Search for the cell housing the specified text and yield its (x, y) center coordinate. 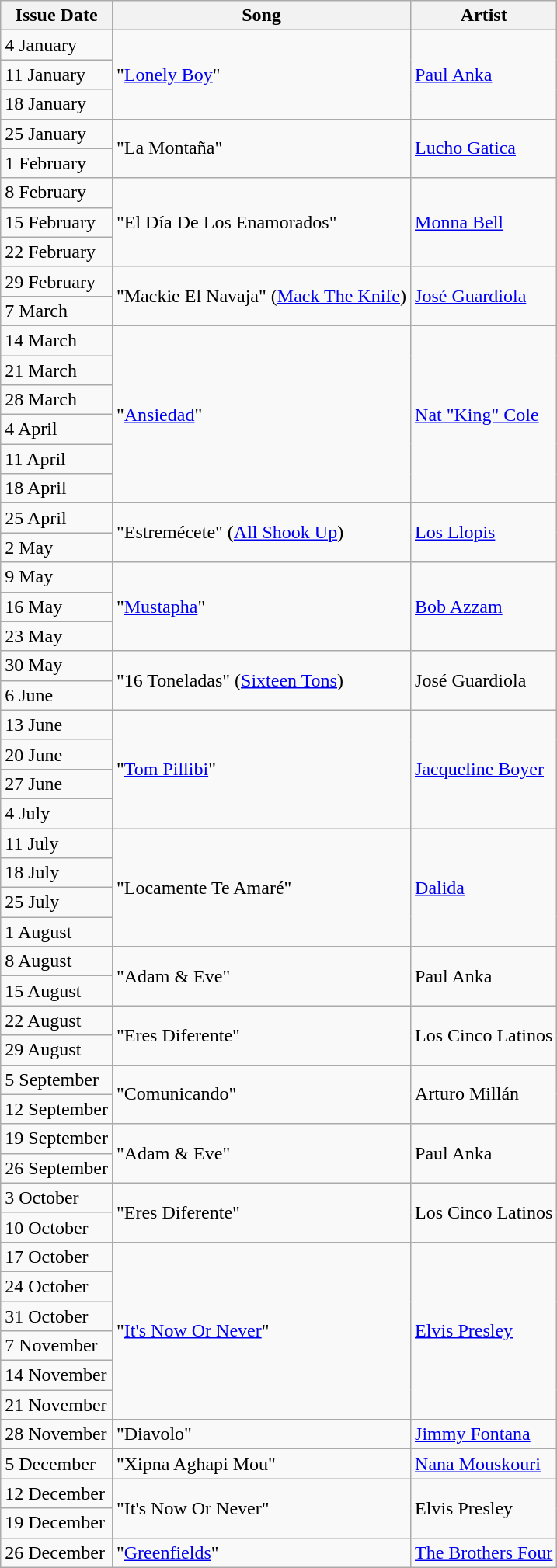
14 March (57, 340)
Issue Date (57, 16)
4 July (57, 813)
1 August (57, 932)
Nat "King" Cole (484, 414)
26 September (57, 1168)
6 June (57, 695)
"Mackie El Navaja" (Mack The Knife) (261, 296)
Artist (484, 16)
9 May (57, 577)
16 May (57, 607)
4 April (57, 429)
22 August (57, 1020)
22 February (57, 252)
1 February (57, 163)
18 April (57, 488)
"Mustapha" (261, 607)
10 October (57, 1227)
17 October (57, 1257)
21 November (57, 1405)
28 March (57, 400)
8 February (57, 193)
5 December (57, 1464)
"Ansiedad" (261, 414)
Lucho Gatica (484, 148)
25 January (57, 134)
11 July (57, 843)
12 December (57, 1493)
2 May (57, 548)
"Locamente Te Amaré" (261, 887)
29 August (57, 1050)
21 March (57, 370)
Arturo Millán (484, 1094)
"Xipna Aghapi Mou" (261, 1464)
12 September (57, 1109)
"La Montaña" (261, 148)
15 February (57, 222)
20 June (57, 754)
"16 Toneladas" (Sixteen Tons) (261, 680)
19 December (57, 1523)
5 September (57, 1080)
Los Llopis (484, 533)
15 August (57, 991)
"Comunicando" (261, 1094)
25 July (57, 902)
Jimmy Fontana (484, 1434)
"Greenfields" (261, 1552)
Nana Mouskouri (484, 1464)
Bob Azzam (484, 607)
26 December (57, 1552)
3 October (57, 1198)
"Tom Pillibi" (261, 769)
29 February (57, 281)
"Estremécete" (All Shook Up) (261, 533)
11 January (57, 75)
4 January (57, 45)
19 September (57, 1139)
13 June (57, 725)
27 June (57, 784)
11 April (57, 459)
18 January (57, 104)
24 October (57, 1286)
"Lonely Boy" (261, 75)
The Brothers Four (484, 1552)
14 November (57, 1375)
31 October (57, 1316)
25 April (57, 518)
Jacqueline Boyer (484, 769)
18 July (57, 873)
Dalida (484, 887)
"Diavolo" (261, 1434)
23 May (57, 636)
7 March (57, 311)
Monna Bell (484, 222)
Song (261, 16)
"El Día De Los Enamorados" (261, 222)
7 November (57, 1346)
8 August (57, 961)
30 May (57, 666)
28 November (57, 1434)
